Return the [X, Y] coordinate for the center point of the cell that contains the specified text.  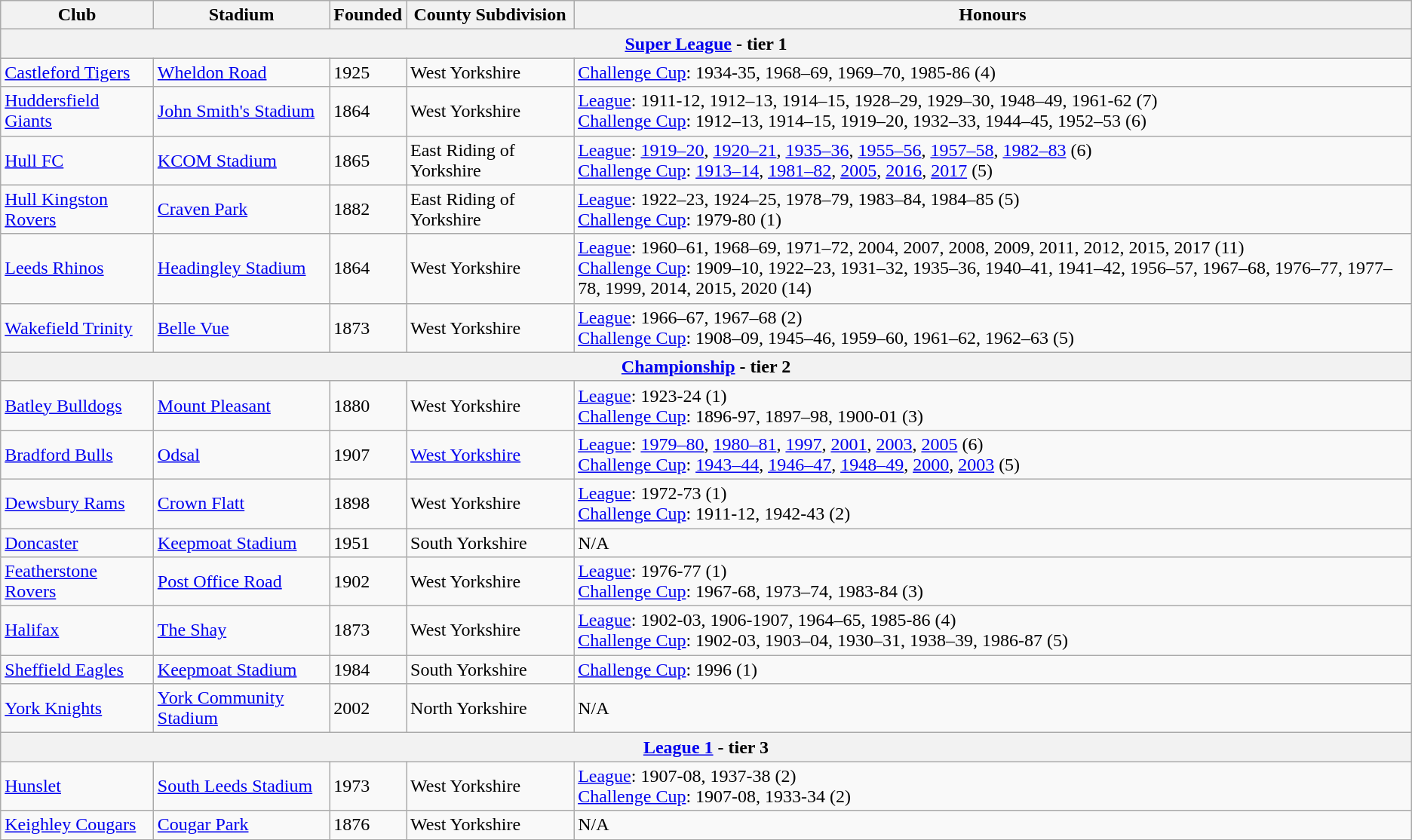
Cougar Park [241, 825]
Odsal [241, 454]
1902 [368, 582]
North Yorkshire [490, 709]
Post Office Road [241, 582]
Stadium [241, 15]
Keighley Cougars [77, 825]
Belle Vue [241, 327]
Challenge Cup: 1996 (1) [993, 670]
Championship - tier 2 [706, 366]
Mount Pleasant [241, 406]
League: 1902-03, 1906-1907, 1964–65, 1985-86 (4)Challenge Cup: 1902-03, 1903–04, 1930–31, 1938–39, 1986-87 (5) [993, 630]
Craven Park [241, 210]
1907 [368, 454]
Doncaster [77, 542]
County Subdivision [490, 15]
Club [77, 15]
South Leeds Stadium [241, 786]
York Community Stadium [241, 709]
1973 [368, 786]
Leeds Rhinos [77, 268]
1898 [368, 504]
Crown Flatt [241, 504]
Halifax [77, 630]
Wheldon Road [241, 72]
Sheffield Eagles [77, 670]
Bradford Bulls [77, 454]
League: 1972-73 (1)Challenge Cup: 1911-12, 1942-43 (2) [993, 504]
1876 [368, 825]
John Smith's Stadium [241, 112]
1882 [368, 210]
1865 [368, 160]
Huddersfield Giants [77, 112]
Headingley Stadium [241, 268]
Super League - tier 1 [706, 44]
League: 1976-77 (1)Challenge Cup: 1967-68, 1973–74, 1983-84 (3) [993, 582]
KCOM Stadium [241, 160]
York Knights [77, 709]
1925 [368, 72]
League 1 - tier 3 [706, 747]
Challenge Cup: 1934-35, 1968–69, 1969–70, 1985-86 (4) [993, 72]
1880 [368, 406]
Wakefield Trinity [77, 327]
League: 1979–80, 1980–81, 1997, 2001, 2003, 2005 (6)Challenge Cup: 1943–44, 1946–47, 1948–49, 2000, 2003 (5) [993, 454]
1984 [368, 670]
Hull FC [77, 160]
League: 1907-08, 1937-38 (2)Challenge Cup: 1907-08, 1933-34 (2) [993, 786]
Honours [993, 15]
Batley Bulldogs [77, 406]
Founded [368, 15]
League: 1923-24 (1)Challenge Cup: 1896-97, 1897–98, 1900-01 (3) [993, 406]
Castleford Tigers [77, 72]
League: 1919–20, 1920–21, 1935–36, 1955–56, 1957–58, 1982–83 (6)Challenge Cup: 1913–14, 1981–82, 2005, 2016, 2017 (5) [993, 160]
League: 1922–23, 1924–25, 1978–79, 1983–84, 1984–85 (5)Challenge Cup: 1979-80 (1) [993, 210]
Dewsbury Rams [77, 504]
The Shay [241, 630]
League: 1911-12, 1912–13, 1914–15, 1928–29, 1929–30, 1948–49, 1961-62 (7)Challenge Cup: 1912–13, 1914–15, 1919–20, 1932–33, 1944–45, 1952–53 (6) [993, 112]
Featherstone Rovers [77, 582]
Hull Kingston Rovers [77, 210]
League: 1966–67, 1967–68 (2)Challenge Cup: 1908–09, 1945–46, 1959–60, 1961–62, 1962–63 (5) [993, 327]
Hunslet [77, 786]
2002 [368, 709]
1951 [368, 542]
